Return the (x, y) coordinate for the center point of the cell that contains the specified text.  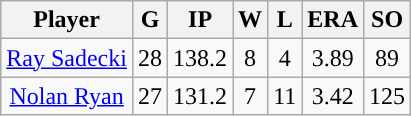
125 (388, 96)
Player (67, 20)
W (250, 20)
Nolan Ryan (67, 96)
4 (285, 58)
L (285, 20)
8 (250, 58)
3.42 (333, 96)
28 (150, 58)
131.2 (200, 96)
Ray Sadecki (67, 58)
ERA (333, 20)
89 (388, 58)
IP (200, 20)
138.2 (200, 58)
3.89 (333, 58)
27 (150, 96)
SO (388, 20)
7 (250, 96)
11 (285, 96)
G (150, 20)
